Output the [X, Y] coordinate of the center of the cell containing the given text.  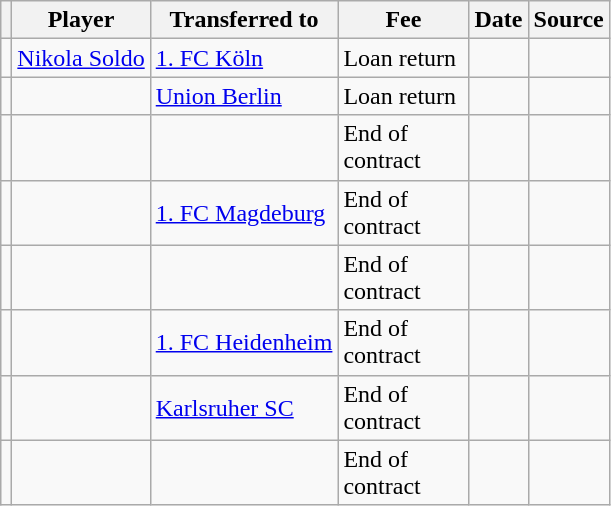
Fee [404, 20]
Karlsruher SC [244, 408]
Transferred to [244, 20]
Player [81, 20]
1. FC Magdeburg [244, 212]
1. FC Heidenheim [244, 342]
Nikola Soldo [81, 58]
Source [568, 20]
Union Berlin [244, 96]
Date [498, 20]
1. FC Köln [244, 58]
